For the text-containing cell, return its midpoint in (X, Y) coordinate format. 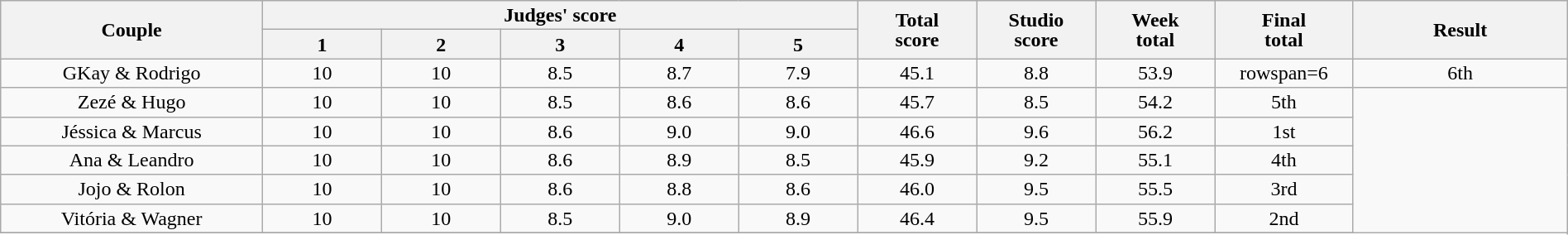
4th (1284, 161)
53.9 (1155, 73)
8.7 (679, 73)
Couple (132, 30)
55.5 (1155, 189)
6th (1460, 73)
56.2 (1155, 131)
Ana & Leandro (132, 161)
2 (441, 45)
45.9 (917, 161)
1st (1284, 131)
5th (1284, 103)
Totalscore (917, 30)
Result (1460, 30)
Weektotal (1155, 30)
9.2 (1036, 161)
1 (322, 45)
2nd (1284, 218)
5 (798, 45)
Zezé & Hugo (132, 103)
7.9 (798, 73)
9.6 (1036, 131)
rowspan=6 (1284, 73)
45.1 (917, 73)
Jéssica & Marcus (132, 131)
46.0 (917, 189)
Finaltotal (1284, 30)
Studioscore (1036, 30)
Judges' score (560, 15)
46.4 (917, 218)
Jojo & Rolon (132, 189)
54.2 (1155, 103)
46.6 (917, 131)
Vitória & Wagner (132, 218)
55.1 (1155, 161)
3 (560, 45)
45.7 (917, 103)
GKay & Rodrigo (132, 73)
55.9 (1155, 218)
4 (679, 45)
3rd (1284, 189)
